Capture the cell that displays the provided text and extract its [x, y] central coordinate. 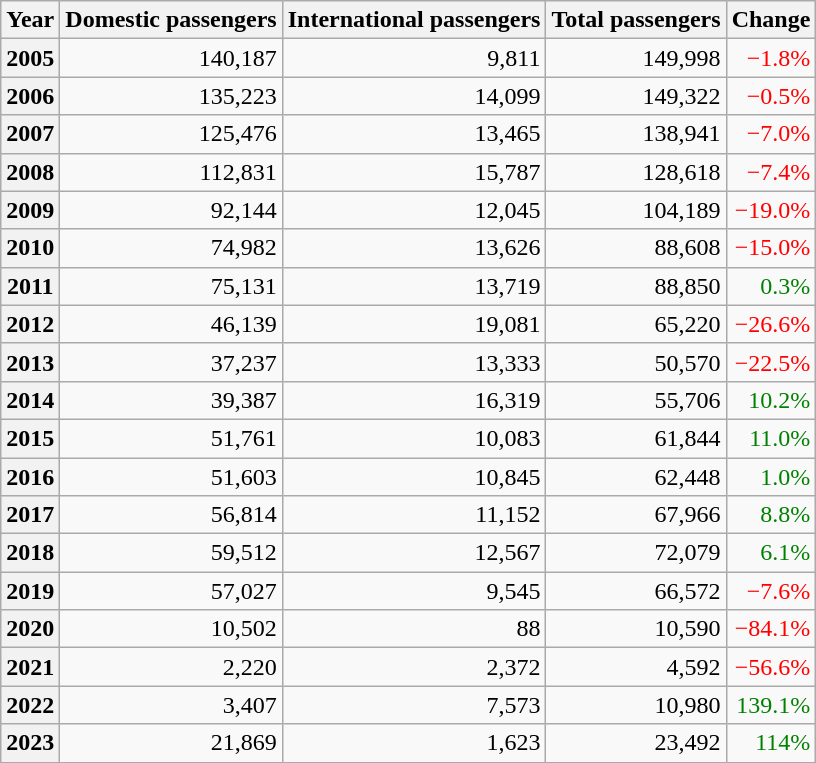
10,980 [636, 705]
149,322 [636, 96]
10,845 [414, 477]
2021 [30, 667]
6.1% [771, 553]
75,131 [171, 286]
114% [771, 743]
−7.0% [771, 134]
13,465 [414, 134]
51,761 [171, 438]
46,139 [171, 324]
13,333 [414, 362]
61,844 [636, 438]
67,966 [636, 515]
59,512 [171, 553]
2,372 [414, 667]
2013 [30, 362]
9,545 [414, 591]
16,319 [414, 400]
−84.1% [771, 629]
Total passengers [636, 20]
62,448 [636, 477]
21,869 [171, 743]
88,850 [636, 286]
2022 [30, 705]
2010 [30, 248]
56,814 [171, 515]
55,706 [636, 400]
104,189 [636, 210]
139.1% [771, 705]
125,476 [171, 134]
Year [30, 20]
39,387 [171, 400]
−26.6% [771, 324]
66,572 [636, 591]
−1.8% [771, 58]
2009 [30, 210]
74,982 [171, 248]
−7.4% [771, 172]
2,220 [171, 667]
−15.0% [771, 248]
50,570 [636, 362]
2020 [30, 629]
10,590 [636, 629]
−56.6% [771, 667]
72,079 [636, 553]
2023 [30, 743]
2015 [30, 438]
10,502 [171, 629]
13,626 [414, 248]
11,152 [414, 515]
112,831 [171, 172]
2007 [30, 134]
88,608 [636, 248]
13,719 [414, 286]
37,237 [171, 362]
140,187 [171, 58]
14,099 [414, 96]
2008 [30, 172]
12,045 [414, 210]
2005 [30, 58]
65,220 [636, 324]
International passengers [414, 20]
2014 [30, 400]
−19.0% [771, 210]
2019 [30, 591]
1,623 [414, 743]
88 [414, 629]
12,567 [414, 553]
135,223 [171, 96]
Domestic passengers [171, 20]
23,492 [636, 743]
92,144 [171, 210]
Change [771, 20]
−7.6% [771, 591]
2011 [30, 286]
2017 [30, 515]
2012 [30, 324]
51,603 [171, 477]
10.2% [771, 400]
2018 [30, 553]
138,941 [636, 134]
9,811 [414, 58]
0.3% [771, 286]
15,787 [414, 172]
4,592 [636, 667]
10,083 [414, 438]
149,998 [636, 58]
−0.5% [771, 96]
8.8% [771, 515]
19,081 [414, 324]
2006 [30, 96]
1.0% [771, 477]
−22.5% [771, 362]
7,573 [414, 705]
11.0% [771, 438]
3,407 [171, 705]
128,618 [636, 172]
2016 [30, 477]
57,027 [171, 591]
